Pinpoint the cell where the given text exists, returning its [X, Y] midpoint coordinate. 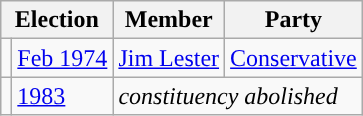
Party [294, 20]
Election [57, 20]
constituency abolished [238, 96]
Member [169, 20]
Feb 1974 [62, 58]
Jim Lester [169, 58]
1983 [62, 96]
Conservative [294, 58]
